For the text-containing cell, return its midpoint in (x, y) coordinate format. 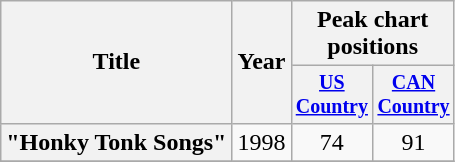
Peak chartpositions (372, 34)
1998 (262, 142)
CANCountry (414, 94)
91 (414, 142)
"Honky Tonk Songs" (116, 142)
Year (262, 62)
74 (332, 142)
Title (116, 62)
US Country (332, 94)
